Search for the cell housing the specified text and yield its [X, Y] center coordinate. 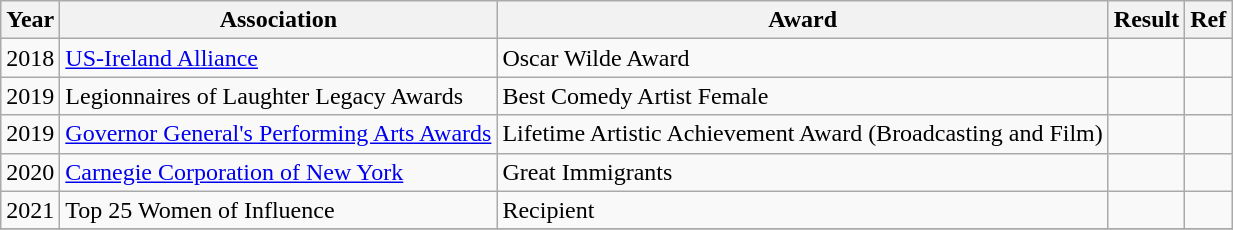
US-Ireland Alliance [278, 58]
Year [30, 20]
Legionnaires of Laughter Legacy Awards [278, 96]
Carnegie Corporation of New York [278, 172]
Award [802, 20]
Lifetime Artistic Achievement Award (Broadcasting and Film) [802, 134]
Top 25 Women of Influence [278, 210]
2020 [30, 172]
Association [278, 20]
2021 [30, 210]
2018 [30, 58]
Great Immigrants [802, 172]
Oscar Wilde Award [802, 58]
Recipient [802, 210]
Result [1146, 20]
Governor General's Performing Arts Awards [278, 134]
Best Comedy Artist Female [802, 96]
Ref [1208, 20]
